Return the (X, Y) coordinate for the center point of the cell that contains the specified text.  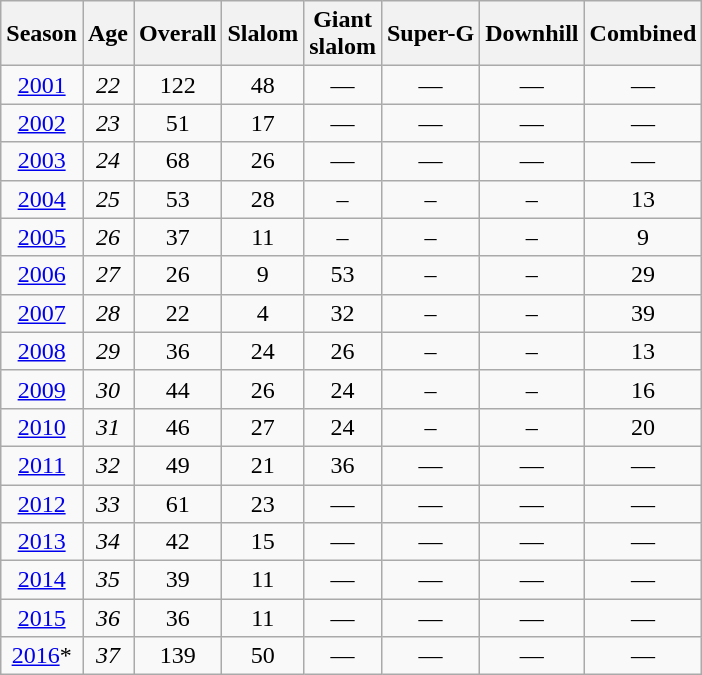
2010 (42, 427)
Downhill (532, 34)
51 (178, 123)
2011 (42, 465)
44 (178, 389)
50 (263, 656)
2005 (42, 237)
2001 (42, 85)
49 (178, 465)
25 (108, 199)
21 (263, 465)
61 (178, 503)
20 (643, 427)
15 (263, 542)
35 (108, 580)
2014 (42, 580)
Season (42, 34)
Super-G (430, 34)
46 (178, 427)
2003 (42, 161)
2009 (42, 389)
16 (643, 389)
Overall (178, 34)
2006 (42, 275)
2016* (42, 656)
2015 (42, 618)
48 (263, 85)
Age (108, 34)
34 (108, 542)
68 (178, 161)
2008 (42, 351)
139 (178, 656)
31 (108, 427)
2012 (42, 503)
Slalom (263, 34)
122 (178, 85)
33 (108, 503)
2013 (42, 542)
4 (263, 313)
42 (178, 542)
2007 (42, 313)
Giantslalom (343, 34)
2002 (42, 123)
30 (108, 389)
17 (263, 123)
Combined (643, 34)
2004 (42, 199)
